Locate the cell with the specified text and output its (X, Y) center coordinate. 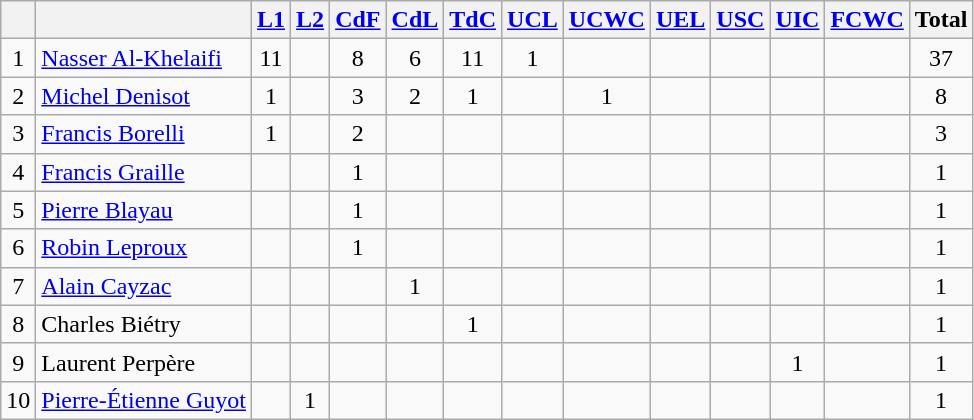
CdL (415, 20)
L2 (310, 20)
Total (941, 20)
Nasser Al-Khelaifi (144, 58)
L1 (270, 20)
Francis Graille (144, 172)
Michel Denisot (144, 96)
37 (941, 58)
7 (18, 286)
Pierre Blayau (144, 210)
UCWC (606, 20)
9 (18, 362)
UIC (798, 20)
TdC (473, 20)
Laurent Perpère (144, 362)
4 (18, 172)
Pierre-Étienne Guyot (144, 400)
UEL (680, 20)
CdF (358, 20)
Robin Leproux (144, 248)
Alain Cayzac (144, 286)
USC (740, 20)
FCWC (867, 20)
10 (18, 400)
UCL (533, 20)
5 (18, 210)
Charles Biétry (144, 324)
Francis Borelli (144, 134)
